Return the (X, Y) coordinate for the center point of the cell that contains the specified text.  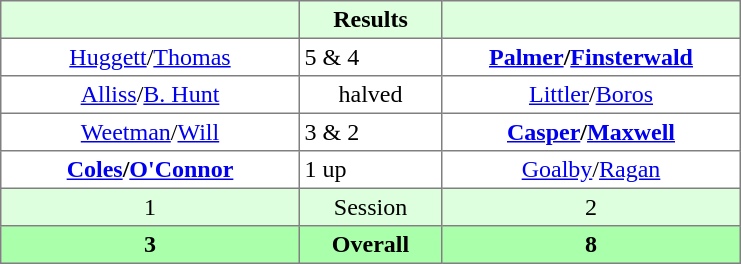
8 (591, 245)
1 (150, 207)
Alliss/B. Hunt (150, 95)
Littler/Boros (591, 95)
halved (370, 95)
5 & 4 (370, 57)
Weetman/Will (150, 132)
3 & 2 (370, 132)
Results (370, 20)
2 (591, 207)
Overall (370, 245)
1 up (370, 170)
Coles/O'Connor (150, 170)
Casper/Maxwell (591, 132)
3 (150, 245)
Huggett/Thomas (150, 57)
Goalby/Ragan (591, 170)
Session (370, 207)
Palmer/Finsterwald (591, 57)
